Scan for the cell matching the given text and deliver its (X, Y) coordinate at center. 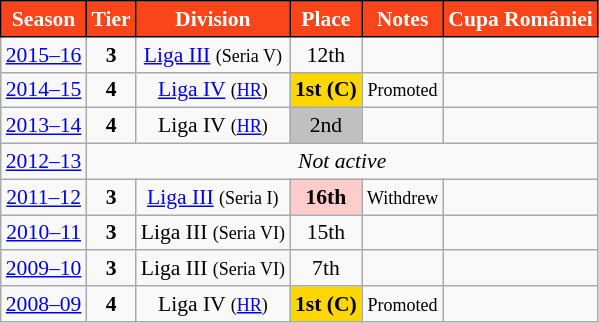
Season (44, 19)
15th (326, 233)
Liga III (Seria V) (213, 55)
2015–16 (44, 55)
Withdrew (402, 197)
Division (213, 19)
2014–15 (44, 90)
Notes (402, 19)
2010–11 (44, 233)
2012–13 (44, 162)
7th (326, 269)
2nd (326, 126)
Place (326, 19)
12th (326, 55)
Tier (110, 19)
2009–10 (44, 269)
16th (326, 197)
2011–12 (44, 197)
Not active (342, 162)
2008–09 (44, 304)
Cupa României (520, 19)
Liga III (Seria I) (213, 197)
2013–14 (44, 126)
